Return the (X, Y) coordinate for the center point of the cell that contains the specified text.  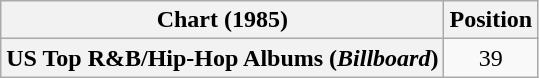
US Top R&B/Hip-Hop Albums (Billboard) (222, 58)
39 (491, 58)
Position (491, 20)
Chart (1985) (222, 20)
